Capture the cell that displays the provided text and extract its [x, y] central coordinate. 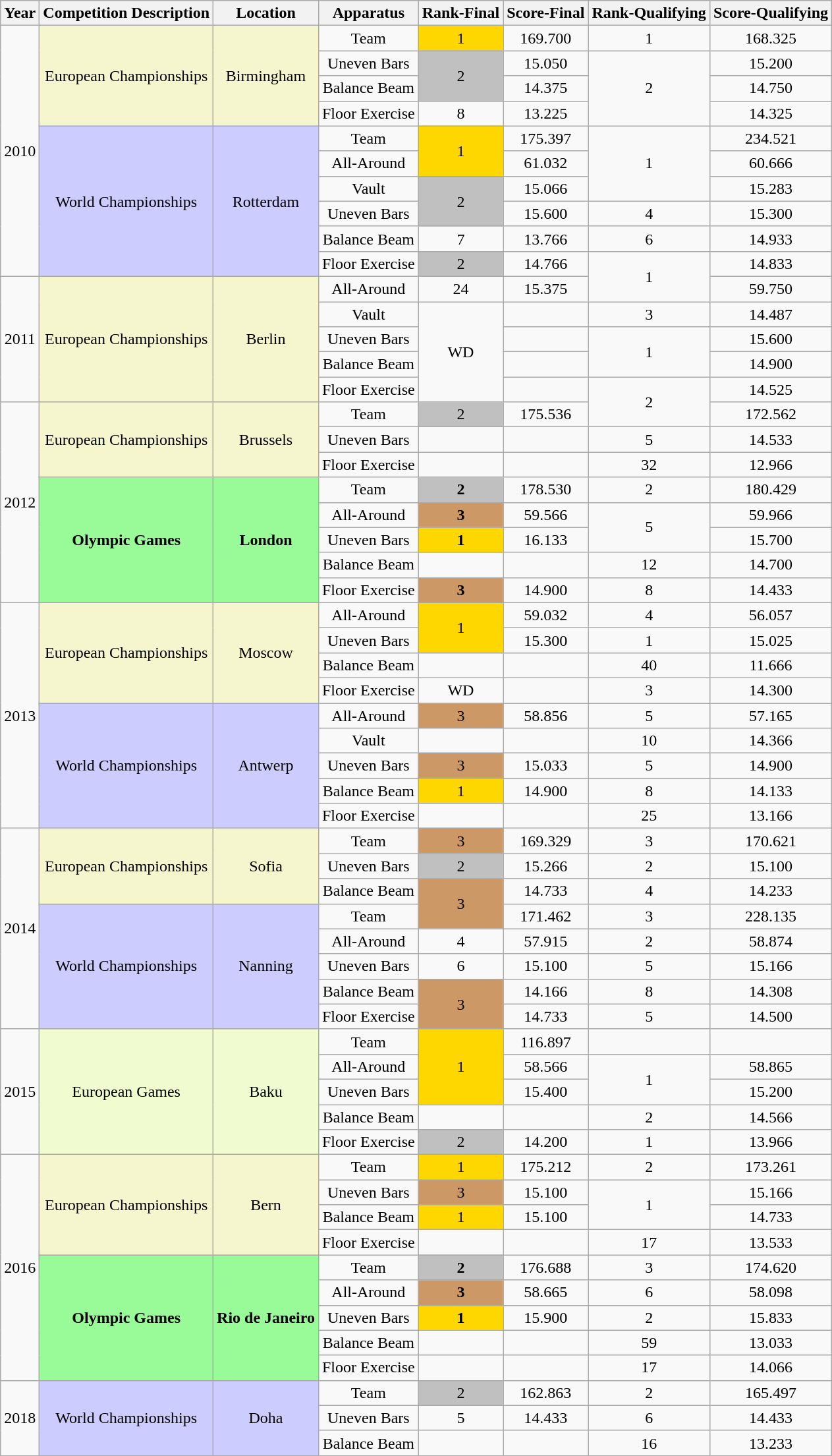
15.700 [771, 540]
56.057 [771, 615]
14.233 [771, 891]
174.620 [771, 1267]
Rio de Janeiro [266, 1318]
58.098 [771, 1293]
Baku [266, 1092]
14.300 [771, 690]
14.487 [771, 314]
14.366 [771, 741]
2012 [20, 502]
Doha [266, 1418]
14.933 [771, 239]
168.325 [771, 38]
12 [649, 565]
60.666 [771, 163]
176.688 [545, 1267]
61.032 [545, 163]
169.700 [545, 38]
Moscow [266, 653]
Berlin [266, 339]
13.033 [771, 1343]
14.166 [545, 991]
2010 [20, 152]
14.566 [771, 1117]
Sofia [266, 866]
14.700 [771, 565]
Rank-Qualifying [649, 13]
59.750 [771, 289]
40 [649, 665]
Rank-Final [460, 13]
10 [649, 741]
Score-Qualifying [771, 13]
172.562 [771, 415]
2013 [20, 716]
14.525 [771, 390]
13.966 [771, 1142]
11.666 [771, 665]
15.833 [771, 1318]
Apparatus [368, 13]
14.833 [771, 264]
58.874 [771, 941]
180.429 [771, 490]
13.233 [771, 1443]
15.025 [771, 640]
Year [20, 13]
57.915 [545, 941]
58.865 [771, 1066]
171.462 [545, 916]
London [266, 540]
175.536 [545, 415]
Bern [266, 1205]
58.566 [545, 1066]
178.530 [545, 490]
24 [460, 289]
14.066 [771, 1368]
170.621 [771, 841]
Nanning [266, 966]
58.665 [545, 1293]
15.266 [545, 866]
13.225 [545, 113]
162.863 [545, 1393]
14.750 [771, 88]
13.533 [771, 1242]
59 [649, 1343]
Birmingham [266, 76]
Brussels [266, 440]
165.497 [771, 1393]
175.212 [545, 1167]
32 [649, 465]
Competition Description [126, 13]
25 [649, 816]
2014 [20, 929]
169.329 [545, 841]
15.900 [545, 1318]
2015 [20, 1092]
59.566 [545, 515]
2018 [20, 1418]
15.283 [771, 189]
57.165 [771, 715]
Rotterdam [266, 201]
15.033 [545, 766]
228.135 [771, 916]
7 [460, 239]
14.325 [771, 113]
59.032 [545, 615]
16.133 [545, 540]
13.166 [771, 816]
16 [649, 1443]
15.066 [545, 189]
58.856 [545, 715]
15.400 [545, 1092]
14.133 [771, 791]
175.397 [545, 138]
14.500 [771, 1016]
Antwerp [266, 765]
12.966 [771, 465]
15.050 [545, 63]
2016 [20, 1268]
234.521 [771, 138]
15.375 [545, 289]
14.375 [545, 88]
14.200 [545, 1142]
Location [266, 13]
2011 [20, 339]
13.766 [545, 239]
European Games [126, 1092]
173.261 [771, 1167]
14.533 [771, 440]
116.897 [545, 1041]
14.766 [545, 264]
59.966 [771, 515]
Score-Final [545, 13]
14.308 [771, 991]
